Search for the cell housing the specified text and yield its [x, y] center coordinate. 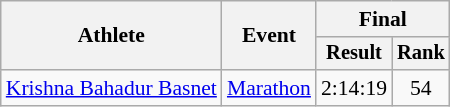
Rank [421, 54]
Athlete [112, 36]
Final [383, 19]
Event [269, 36]
2:14:19 [354, 88]
54 [421, 88]
Krishna Bahadur Basnet [112, 88]
Result [354, 54]
Marathon [269, 88]
